Return the [x, y] coordinate for the center point of the cell that contains the specified text.  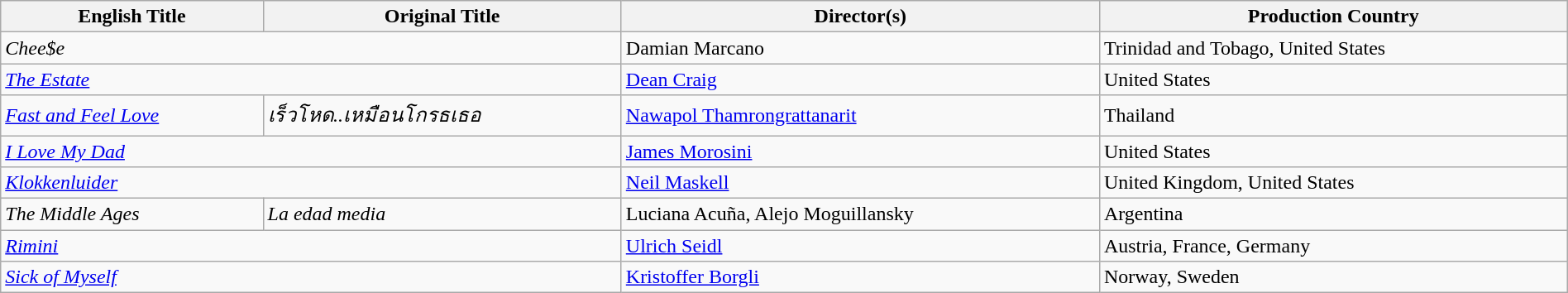
The Estate [311, 79]
Director(s) [860, 17]
James Morosini [860, 151]
Kristoffer Borgli [860, 277]
Original Title [442, 17]
Ulrich Seidl [860, 246]
Argentina [1333, 214]
Chee$e [311, 48]
เร็วโหด..เหมือนโกรธเธอ [442, 116]
I Love My Dad [311, 151]
Neil Maskell [860, 183]
Thailand [1333, 116]
United Kingdom, United States [1333, 183]
Sick of Myself [311, 277]
Trinidad and Tobago, United States [1333, 48]
Dean Craig [860, 79]
Production Country [1333, 17]
Austria, France, Germany [1333, 246]
Fast and Feel Love [132, 116]
Luciana Acuña, Alejo Moguillansky [860, 214]
Rimini [311, 246]
Norway, Sweden [1333, 277]
The Middle Ages [132, 214]
Klokkenluider [311, 183]
Damian Marcano [860, 48]
Nawapol Thamrongrattanarit [860, 116]
English Title [132, 17]
La edad media [442, 214]
